Find where the given text appears and provide that cell's center as (X, Y) coordinate. 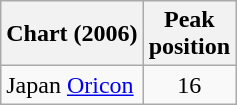
Japan Oricon (72, 85)
Peakposition (189, 34)
Chart (2006) (72, 34)
16 (189, 85)
